Scan for the cell matching the given text and deliver its (X, Y) coordinate at center. 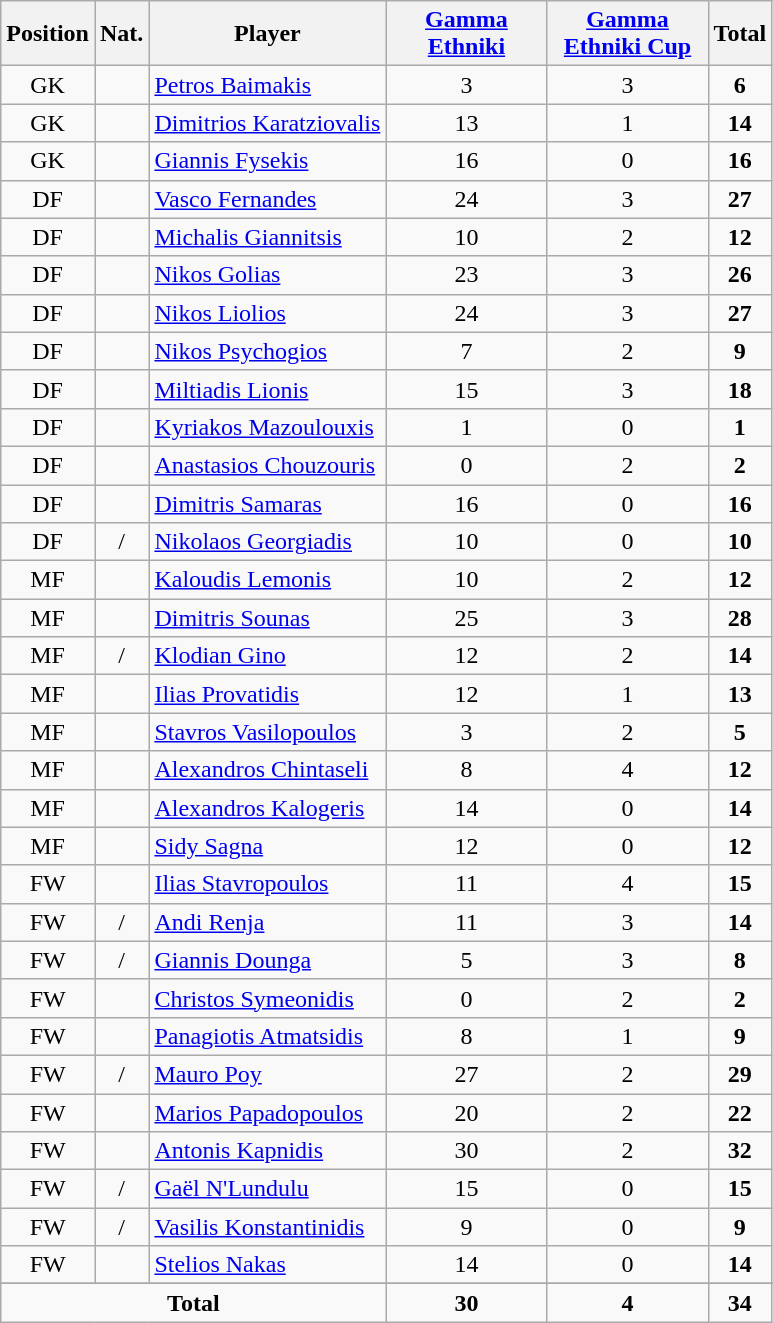
26 (740, 275)
Andi Renja (268, 922)
23 (466, 275)
Marios Papadopoulos (268, 1113)
Nikos Psychogios (268, 351)
Alexandros Kalogeris (268, 808)
Nikos Golias (268, 275)
Nat. (121, 34)
6 (740, 85)
Gamma Ethniki (466, 34)
Stelios Nakas (268, 1265)
28 (740, 618)
Michalis Giannitsis (268, 237)
18 (740, 389)
Miltiadis Lionis (268, 389)
Dimitris Sounas (268, 618)
Sidy Sagna (268, 846)
Giannis Fysekis (268, 161)
Giannis Dounga (268, 960)
Petros Baimakis (268, 85)
Gamma Ethniki Cup (628, 34)
Nikolaos Georgiadis (268, 542)
7 (466, 351)
Mauro Poy (268, 1074)
Nikos Liolios (268, 313)
25 (466, 618)
Stavros Vasilopoulos (268, 732)
34 (740, 1303)
Dimitrios Karatziovalis (268, 123)
Anastasios Chouzouris (268, 465)
Alexandros Chintaseli (268, 770)
Kaloudis Lemonis (268, 580)
29 (740, 1074)
20 (466, 1113)
32 (740, 1151)
Player (268, 34)
Antonis Kapnidis (268, 1151)
Kyriakos Mazoulouxis (268, 427)
Ilias Stavropoulos (268, 884)
Gaël N'Lundulu (268, 1189)
Dimitris Samaras (268, 503)
Vasilis Konstantinidis (268, 1227)
Ilias Provatidis (268, 694)
22 (740, 1113)
Panagiotis Atmatsidis (268, 1036)
Vasco Fernandes (268, 199)
Christos Symeonidis (268, 998)
Position (48, 34)
Klodian Gino (268, 656)
